Determine the [x, y] coordinate at the center of the cell enclosing the given text.  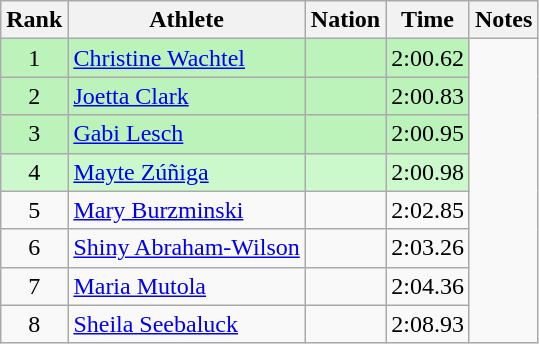
2 [34, 96]
2:08.93 [428, 324]
Shiny Abraham-Wilson [186, 248]
2:00.83 [428, 96]
Sheila Seebaluck [186, 324]
Gabi Lesch [186, 134]
1 [34, 58]
Rank [34, 20]
5 [34, 210]
Athlete [186, 20]
Maria Mutola [186, 286]
7 [34, 286]
Nation [345, 20]
2:02.85 [428, 210]
2:00.95 [428, 134]
8 [34, 324]
4 [34, 172]
2:00.98 [428, 172]
Notes [503, 20]
Time [428, 20]
6 [34, 248]
Mayte Zúñiga [186, 172]
2:00.62 [428, 58]
Mary Burzminski [186, 210]
2:03.26 [428, 248]
Joetta Clark [186, 96]
3 [34, 134]
2:04.36 [428, 286]
Christine Wachtel [186, 58]
